Scan for the cell matching the given text and deliver its [X, Y] coordinate at center. 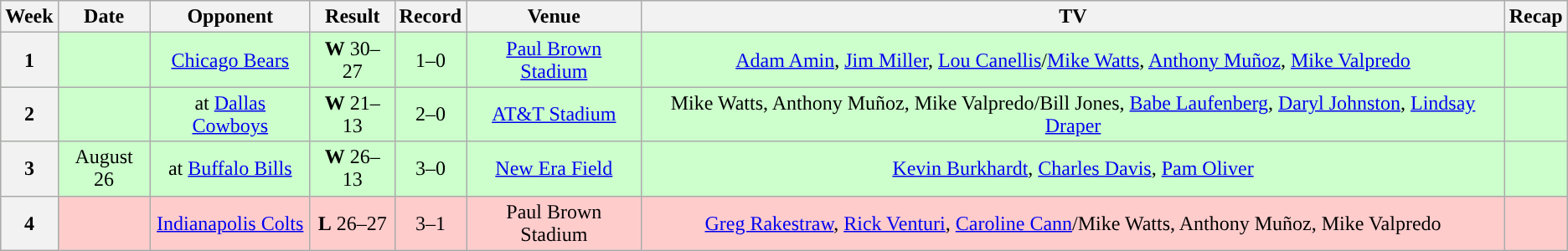
TV [1073, 17]
1–0 [431, 60]
New Era Field [554, 169]
Recap [1536, 17]
4 [29, 223]
Week [29, 17]
at Dallas Cowboys [230, 114]
Adam Amin, Jim Miller, Lou Canellis/Mike Watts, Anthony Muñoz, Mike Valpredo [1073, 60]
Date [104, 17]
2 [29, 114]
Chicago Bears [230, 60]
1 [29, 60]
Greg Rakestraw, Rick Venturi, Caroline Cann/Mike Watts, Anthony Muñoz, Mike Valpredo [1073, 223]
Result [352, 17]
W 21–13 [352, 114]
2–0 [431, 114]
W 26–13 [352, 169]
Venue [554, 17]
3–0 [431, 169]
W 30–27 [352, 60]
August 26 [104, 169]
L 26–27 [352, 223]
Kevin Burkhardt, Charles Davis, Pam Oliver [1073, 169]
3 [29, 169]
AT&T Stadium [554, 114]
Opponent [230, 17]
3–1 [431, 223]
Indianapolis Colts [230, 223]
at Buffalo Bills [230, 169]
Mike Watts, Anthony Muñoz, Mike Valpredo/Bill Jones, Babe Laufenberg, Daryl Johnston, Lindsay Draper [1073, 114]
Record [431, 17]
